For the text-containing cell, return its midpoint in [X, Y] coordinate format. 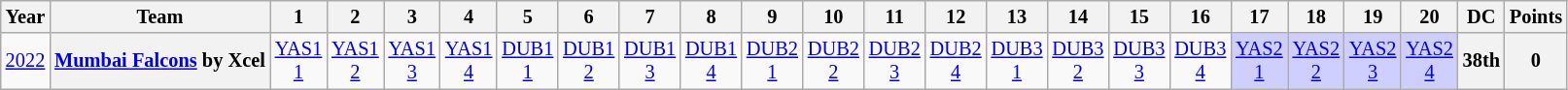
10 [834, 16]
19 [1373, 16]
DUB34 [1200, 61]
11 [894, 16]
20 [1429, 16]
DC [1481, 16]
2022 [25, 61]
DUB12 [589, 61]
6 [589, 16]
13 [1017, 16]
YAS21 [1259, 61]
YAS23 [1373, 61]
Year [25, 16]
Team [159, 16]
5 [527, 16]
2 [355, 16]
8 [712, 16]
3 [412, 16]
DUB11 [527, 61]
DUB13 [649, 61]
38th [1481, 61]
0 [1536, 61]
DUB24 [957, 61]
15 [1139, 16]
18 [1316, 16]
12 [957, 16]
DUB31 [1017, 61]
Mumbai Falcons by Xcel [159, 61]
YAS22 [1316, 61]
YAS24 [1429, 61]
DUB23 [894, 61]
Points [1536, 16]
17 [1259, 16]
1 [298, 16]
DUB22 [834, 61]
9 [772, 16]
YAS13 [412, 61]
DUB14 [712, 61]
4 [469, 16]
YAS11 [298, 61]
14 [1077, 16]
YAS14 [469, 61]
7 [649, 16]
DUB32 [1077, 61]
DUB33 [1139, 61]
16 [1200, 16]
DUB21 [772, 61]
YAS12 [355, 61]
